Provide the (x, y) coordinate of the cell's center where the given text is located.  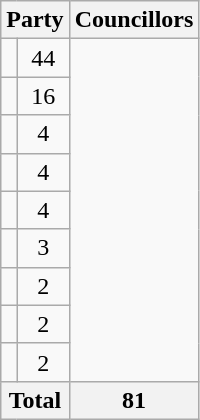
44 (43, 58)
Party (35, 20)
16 (43, 96)
3 (43, 248)
Councillors (134, 20)
81 (134, 400)
Total (35, 400)
